For the text-containing cell, return its midpoint in (x, y) coordinate format. 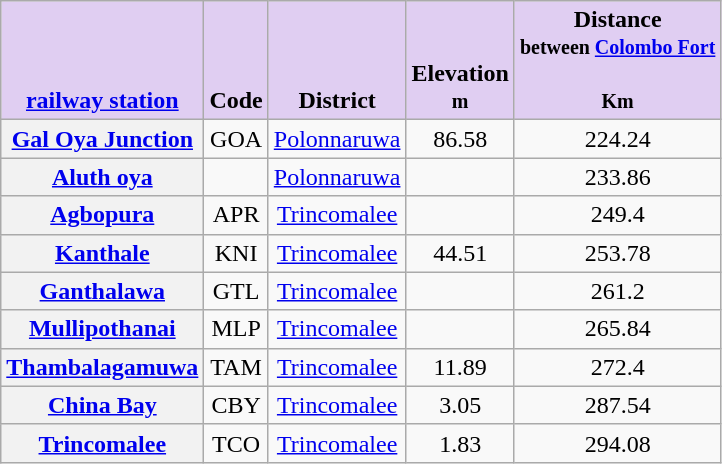
China Bay (102, 405)
294.08 (618, 443)
Distancebetween Colombo FortKm (618, 60)
233.86 (618, 177)
272.4 (618, 367)
249.4 (618, 215)
Thambalagamuwa (102, 367)
1.83 (460, 443)
APR (236, 215)
261.2 (618, 291)
GOA (236, 139)
MLP (236, 329)
44.51 (460, 253)
Code (236, 60)
GTL (236, 291)
Mullipothanai (102, 329)
Agbopura (102, 215)
Gal Oya Junction (102, 139)
CBY (236, 405)
KNI (236, 253)
253.78 (618, 253)
11.89 (460, 367)
265.84 (618, 329)
3.05 (460, 405)
Ganthalawa (102, 291)
railway station (102, 60)
TAM (236, 367)
District (337, 60)
Kanthale (102, 253)
86.58 (460, 139)
TCO (236, 443)
224.24 (618, 139)
287.54 (618, 405)
Aluth oya (102, 177)
Elevationm (460, 60)
